Output the [X, Y] coordinate of the center of the cell containing the given text.  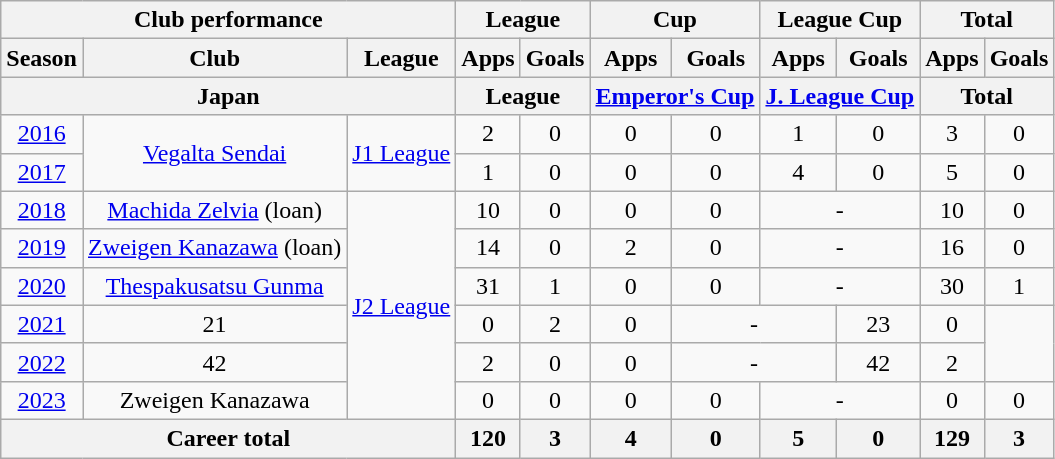
21 [214, 324]
2019 [42, 248]
2023 [42, 400]
2016 [42, 134]
129 [952, 438]
Vegalta Sendai [214, 153]
2018 [42, 210]
Cup [675, 20]
Career total [228, 438]
16 [952, 248]
2017 [42, 172]
31 [488, 286]
Season [42, 58]
Japan [228, 96]
Club [214, 58]
2020 [42, 286]
23 [878, 324]
J2 League [402, 305]
J. League Cup [840, 96]
2022 [42, 362]
120 [488, 438]
Emperor's Cup [675, 96]
2021 [42, 324]
Club performance [228, 20]
14 [488, 248]
League Cup [840, 20]
Machida Zelvia (loan) [214, 210]
30 [952, 286]
J1 League [402, 153]
Zweigen Kanazawa [214, 400]
Thespakusatsu Gunma [214, 286]
Zweigen Kanazawa (loan) [214, 248]
